Capture the cell that displays the provided text and extract its (x, y) central coordinate. 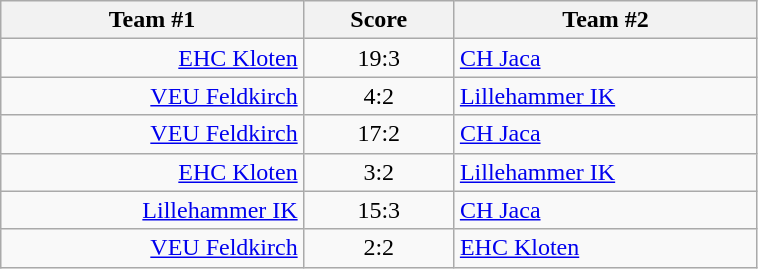
Team #1 (152, 20)
17:2 (378, 134)
Score (378, 20)
4:2 (378, 96)
15:3 (378, 210)
Team #2 (605, 20)
19:3 (378, 58)
3:2 (378, 172)
2:2 (378, 248)
